Return [x, y] of the center of cell containing provided text 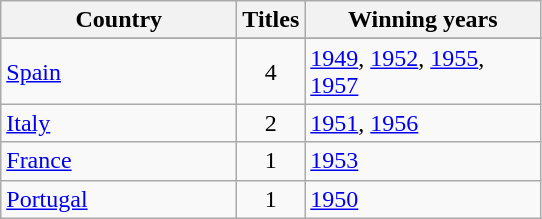
Winning years [423, 20]
1950 [423, 199]
1953 [423, 161]
Spain [119, 72]
France [119, 161]
1949, 1952, 1955, 1957 [423, 72]
1951, 1956 [423, 123]
2 [271, 123]
4 [271, 72]
Italy [119, 123]
Country [119, 20]
Portugal [119, 199]
Titles [271, 20]
